Locate the cell with the specified text and output its [x, y] center coordinate. 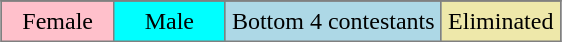
Bottom 4 contestants [333, 21]
Female [58, 21]
Eliminated [500, 21]
Male [170, 21]
